Capture the cell that displays the provided text and extract its [x, y] central coordinate. 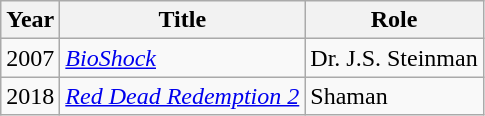
2018 [30, 96]
Role [394, 20]
Dr. J.S. Steinman [394, 58]
Shaman [394, 96]
BioShock [182, 58]
Year [30, 20]
2007 [30, 58]
Title [182, 20]
Red Dead Redemption 2 [182, 96]
